Search for the cell housing the specified text and yield its [X, Y] center coordinate. 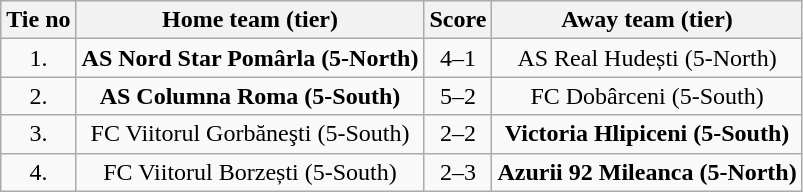
2. [38, 96]
4–1 [458, 58]
2–2 [458, 134]
1. [38, 58]
4. [38, 172]
FC Viitorul Borzești (5-South) [250, 172]
AS Real Hudești (5-North) [647, 58]
AS Nord Star Pomârla (5-North) [250, 58]
Home team (tier) [250, 20]
AS Columna Roma (5-South) [250, 96]
Victoria Hlipiceni (5-South) [647, 134]
Away team (tier) [647, 20]
FC Dobârceni (5-South) [647, 96]
Tie no [38, 20]
FC Viitorul Gorbăneşti (5-South) [250, 134]
Score [458, 20]
2–3 [458, 172]
5–2 [458, 96]
Azurii 92 Mileanca (5-North) [647, 172]
3. [38, 134]
